Identify which cell holds the provided text, then report its (X, Y) central coordinate. 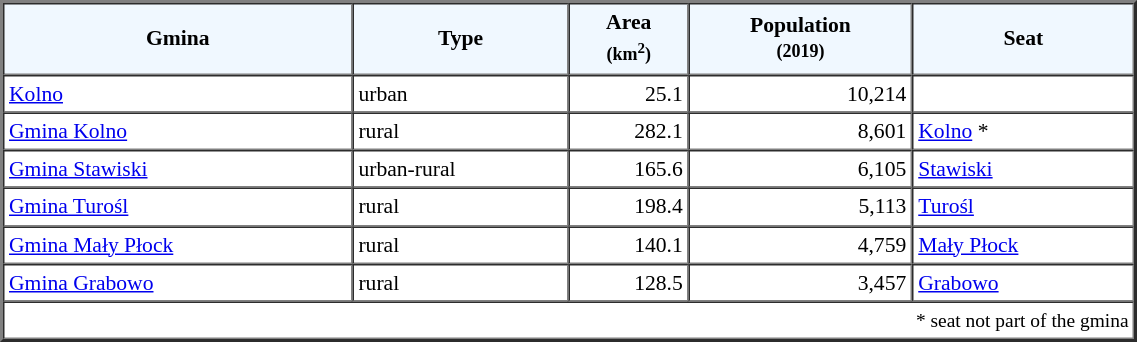
140.1 (629, 245)
Population(2019) (801, 38)
Gmina Turośl (178, 207)
Kolno (178, 93)
Gmina Stawiski (178, 169)
198.4 (629, 207)
urban-rural (460, 169)
282.1 (629, 131)
6,105 (801, 169)
165.6 (629, 169)
Stawiski (1023, 169)
3,457 (801, 283)
Gmina Kolno (178, 131)
Gmina Grabowo (178, 283)
Type (460, 38)
5,113 (801, 207)
Area(km2) (629, 38)
10,214 (801, 93)
Kolno * (1023, 131)
Mały Płock (1023, 245)
Gmina Mały Płock (178, 245)
Turośl (1023, 207)
4,759 (801, 245)
Seat (1023, 38)
8,601 (801, 131)
Gmina (178, 38)
* seat not part of the gmina (569, 321)
urban (460, 93)
25.1 (629, 93)
Grabowo (1023, 283)
128.5 (629, 283)
